Identify which cell holds the provided text, then report its (X, Y) central coordinate. 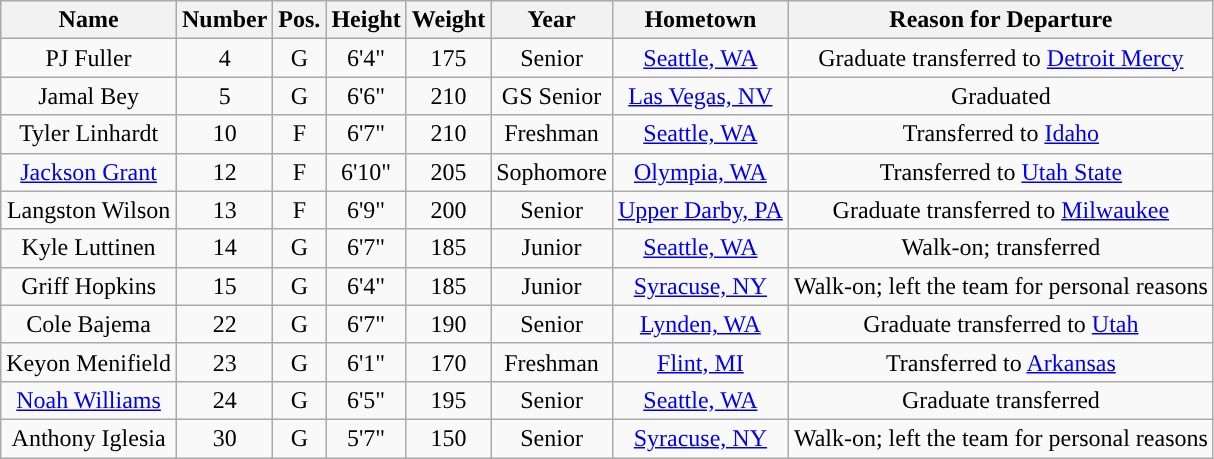
Name (89, 20)
GS Senior (552, 96)
Graduate transferred to Milwaukee (1000, 210)
170 (448, 362)
Graduated (1000, 96)
Transferred to Utah State (1000, 172)
Keyon Menifield (89, 362)
Griff Hopkins (89, 286)
22 (224, 324)
Number (224, 20)
Sophomore (552, 172)
Jackson Grant (89, 172)
Olympia, WA (700, 172)
175 (448, 58)
195 (448, 400)
5 (224, 96)
Flint, MI (700, 362)
Year (552, 20)
Kyle Luttinen (89, 248)
12 (224, 172)
Height (366, 20)
10 (224, 134)
Hometown (700, 20)
190 (448, 324)
4 (224, 58)
Anthony Iglesia (89, 438)
Langston Wilson (89, 210)
Walk-on; transferred (1000, 248)
6'5" (366, 400)
Reason for Departure (1000, 20)
Graduate transferred to Utah (1000, 324)
Transferred to Idaho (1000, 134)
6'9" (366, 210)
Pos. (300, 20)
24 (224, 400)
5'7" (366, 438)
14 (224, 248)
Weight (448, 20)
6'1" (366, 362)
30 (224, 438)
Graduate transferred to Detroit Mercy (1000, 58)
Las Vegas, NV (700, 96)
150 (448, 438)
Transferred to Arkansas (1000, 362)
13 (224, 210)
6'10" (366, 172)
Jamal Bey (89, 96)
Lynden, WA (700, 324)
Tyler Linhardt (89, 134)
200 (448, 210)
Noah Williams (89, 400)
205 (448, 172)
6'6" (366, 96)
Upper Darby, PA (700, 210)
Graduate transferred (1000, 400)
23 (224, 362)
Cole Bajema (89, 324)
PJ Fuller (89, 58)
15 (224, 286)
